Capture the cell that displays the provided text and extract its [x, y] central coordinate. 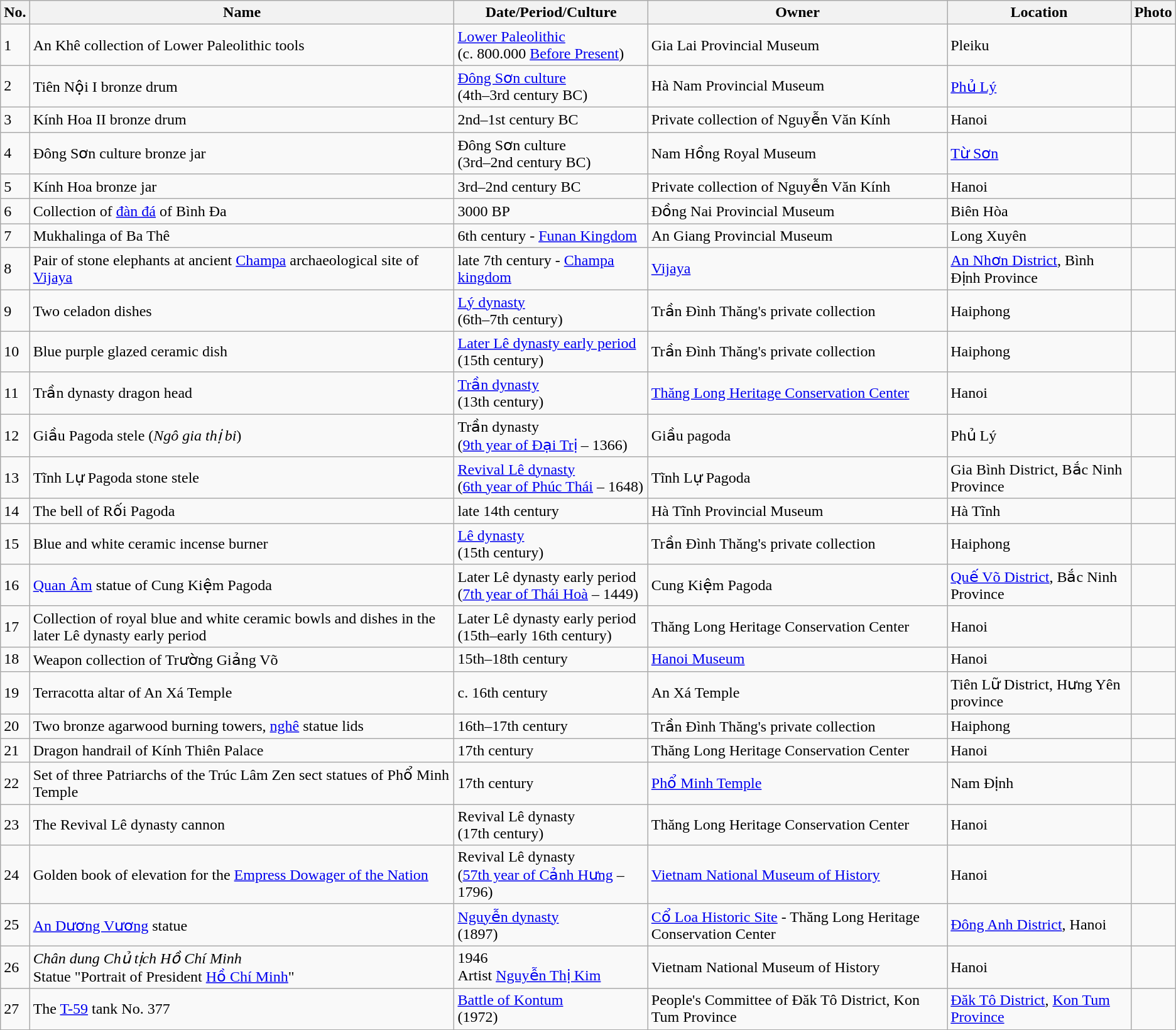
Lower Paleolithic (c. 800.000 Before Present) [551, 45]
Quế Võ District, Bắc Ninh Province [1039, 586]
An Xá Temple [797, 693]
Tiên Nội I bronze drum [242, 87]
Terracotta altar of An Xá Temple [242, 693]
An Khê collection of Lower Paleolithic tools [242, 45]
Đăk Tô District, Kon Tum Province [1039, 1009]
15th–18th century [551, 659]
8 [15, 269]
26 [15, 967]
Chân dung Chủ tịch Hồ Chí Minh Statue "Portrait of President Hồ Chí Minh" [242, 967]
Cung Kiệm Pagoda [797, 586]
Later Lê dynasty early period (15th–early 16th century) [551, 626]
Cổ Loa Historic Site - Thăng Long Heritage Conservation Center [797, 925]
17 [15, 626]
Lê dynasty (15th century) [551, 544]
19 [15, 693]
14 [15, 511]
An Dương Vương statue [242, 925]
Kính Hoa bronze jar [242, 187]
23 [15, 825]
Quan Âm statue of Cung Kiệm Pagoda [242, 586]
2 [15, 87]
Nam Định [1039, 783]
Đông Sơn culture (4th–3rd century BC) [551, 87]
Đông Anh District, Hanoi [1039, 925]
3rd–2nd century BC [551, 187]
16 [15, 586]
Location [1039, 13]
Date/Period/Culture [551, 13]
Later Lê dynasty early period (15th century) [551, 352]
21 [15, 750]
12 [15, 435]
Biên Hòa [1039, 211]
Nguyễn dynasty (1897) [551, 925]
The Revival Lê dynasty cannon [242, 825]
15 [15, 544]
Giầu pagoda [797, 435]
1 [15, 45]
Pair of stone elephants at ancient Champa archaeological site of Vijaya [242, 269]
22 [15, 783]
Pleiku [1039, 45]
Hà Tĩnh Provincial Museum [797, 511]
Kính Hoa II bronze drum [242, 119]
Trần dynasty dragon head [242, 393]
Gia Bình District, Bắc Ninh Province [1039, 478]
Trần dynasty (13th century) [551, 393]
Giầu Pagoda stele (Ngô gia thị bi) [242, 435]
c. 16th century [551, 693]
Tĩnh Lự Pagoda [797, 478]
Blue purple glazed ceramic dish [242, 352]
Revival Lê dynasty (17th century) [551, 825]
Owner [797, 13]
9 [15, 310]
24 [15, 875]
Golden book of elevation for the Empress Dowager of the Nation [242, 875]
Hà Tĩnh [1039, 511]
No. [15, 13]
late 7th century - Champa kingdom [551, 269]
Trần dynasty (9th year of Đại Trị – 1366) [551, 435]
Battle of Kontum (1972) [551, 1009]
Later Lê dynasty early period (7th year of Thái Hoà – 1449) [551, 586]
Photo [1153, 13]
An Giang Provincial Museum [797, 236]
Collection of royal blue and white ceramic bowls and dishes in the later Lê dynasty early period [242, 626]
2nd–1st century BC [551, 119]
3 [15, 119]
Mukhalinga of Ba Thê [242, 236]
Đông Sơn culture (3rd–2nd century BC) [551, 153]
Name [242, 13]
Gia Lai Provincial Museum [797, 45]
6th century - Funan Kingdom [551, 236]
10 [15, 352]
An Nhơn District, Bình Định Province [1039, 269]
27 [15, 1009]
late 14th century [551, 511]
Tĩnh Lự Pagoda stone stele [242, 478]
18 [15, 659]
Hanoi Museum [797, 659]
Revival Lê dynasty (57th year of Cảnh Hưng – 1796) [551, 875]
11 [15, 393]
3000 BP [551, 211]
Từ Sơn [1039, 153]
1946 Artist Nguyễn Thị Kim [551, 967]
Vijaya [797, 269]
Đồng Nai Provincial Museum [797, 211]
People's Committee of Đăk Tô District, Kon Tum Province [797, 1009]
13 [15, 478]
Dragon handrail of Kính Thiên Palace [242, 750]
Long Xuyên [1039, 236]
5 [15, 187]
The T-59 tank No. 377 [242, 1009]
Phổ Minh Temple [797, 783]
25 [15, 925]
20 [15, 726]
4 [15, 153]
6 [15, 211]
Lý dynasty (6th–7th century) [551, 310]
Revival Lê dynasty (6th year of Phúc Thái – 1648) [551, 478]
16th–17th century [551, 726]
Weapon collection of Trường Giảng Võ [242, 659]
Two celadon dishes [242, 310]
The bell of Rối Pagoda [242, 511]
Set of three Patriarchs of the Trúc Lâm Zen sect statues of Phổ Minh Temple [242, 783]
Collection of đàn đá of Bình Đa [242, 211]
7 [15, 236]
Two bronze agarwood burning towers, nghê statue lids [242, 726]
Đông Sơn culture bronze jar [242, 153]
Hà Nam Provincial Museum [797, 87]
Nam Hồng Royal Museum [797, 153]
Blue and white ceramic incense burner [242, 544]
Tiên Lữ District, Hưng Yên province [1039, 693]
